Identify which cell holds the provided text, then report its (x, y) central coordinate. 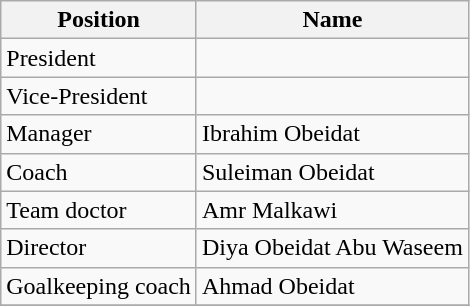
Vice-President (99, 96)
Position (99, 20)
Name (332, 20)
Ahmad Obeidat (332, 286)
Team doctor (99, 210)
Director (99, 248)
Manager (99, 134)
Diya Obeidat Abu Waseem (332, 248)
Suleiman Obeidat (332, 172)
Coach (99, 172)
Ibrahim Obeidat (332, 134)
Goalkeeping coach (99, 286)
Amr Malkawi (332, 210)
President (99, 58)
